Pinpoint the cell where the given text exists, returning its (X, Y) midpoint coordinate. 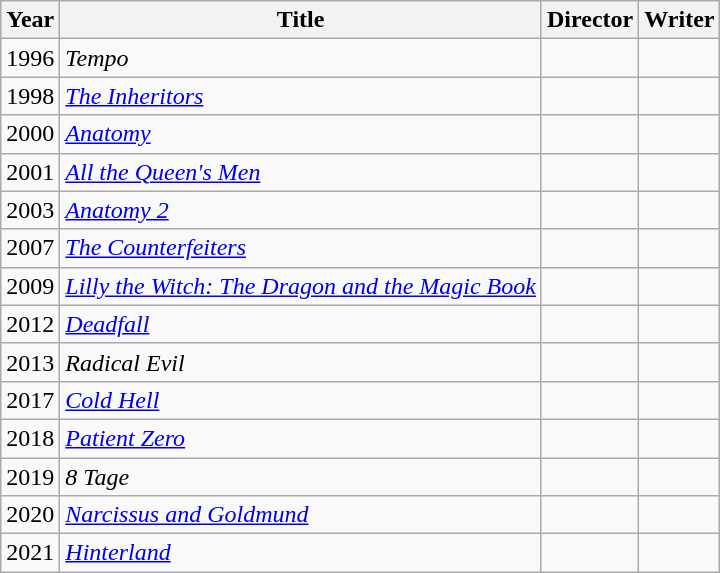
2018 (30, 438)
2019 (30, 477)
1998 (30, 96)
Writer (680, 20)
2007 (30, 248)
Deadfall (301, 324)
Narcissus and Goldmund (301, 515)
All the Queen's Men (301, 172)
Tempo (301, 58)
Year (30, 20)
2001 (30, 172)
8 Tage (301, 477)
The Inheritors (301, 96)
Hinterland (301, 553)
2000 (30, 134)
2020 (30, 515)
The Counterfeiters (301, 248)
1996 (30, 58)
2013 (30, 362)
Anatomy 2 (301, 210)
Cold Hell (301, 400)
2017 (30, 400)
Anatomy (301, 134)
2009 (30, 286)
Radical Evil (301, 362)
Patient Zero (301, 438)
2021 (30, 553)
Director (590, 20)
Lilly the Witch: The Dragon and the Magic Book (301, 286)
2012 (30, 324)
2003 (30, 210)
Title (301, 20)
